Capture the cell that displays the provided text and extract its [x, y] central coordinate. 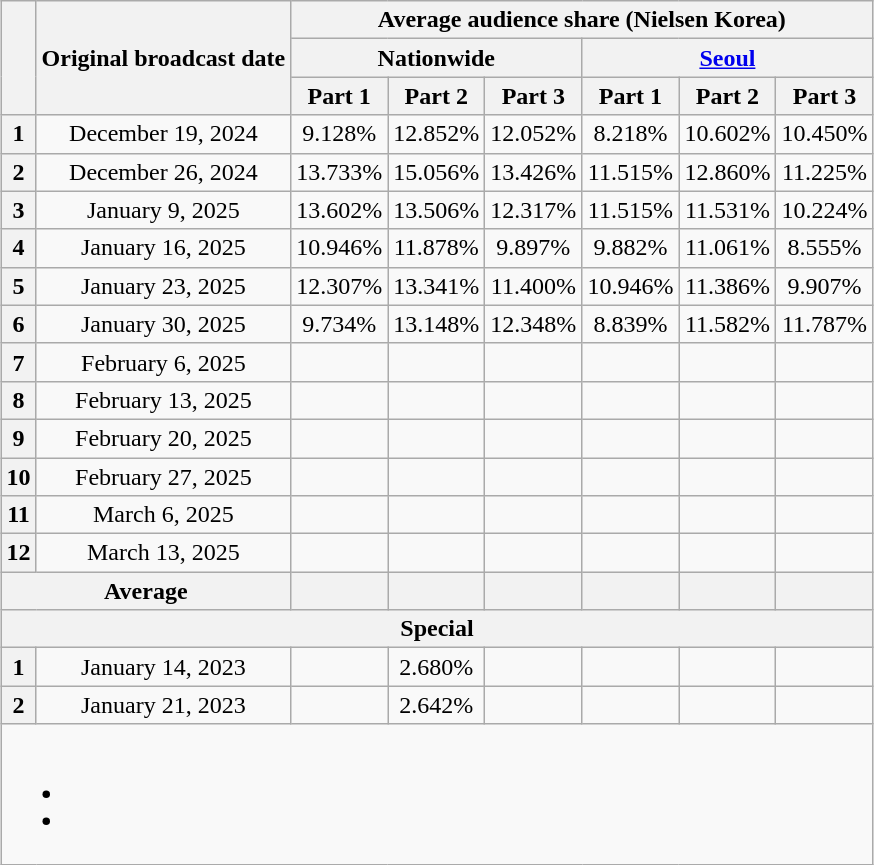
11.531% [728, 210]
9.897% [534, 248]
13.506% [436, 210]
5 [18, 286]
11.582% [728, 324]
9.128% [340, 134]
February 6, 2025 [164, 362]
9.907% [824, 286]
12.307% [340, 286]
10 [18, 477]
11.386% [728, 286]
3 [18, 210]
10.224% [824, 210]
January 30, 2025 [164, 324]
December 19, 2024 [164, 134]
Nationwide [436, 58]
January 9, 2025 [164, 210]
January 21, 2023 [164, 705]
15.056% [436, 172]
11.061% [728, 248]
13.148% [436, 324]
12 [18, 553]
January 16, 2025 [164, 248]
13.733% [340, 172]
March 13, 2025 [164, 553]
11 [18, 515]
2.680% [436, 667]
7 [18, 362]
9.734% [340, 324]
4 [18, 248]
Seoul [728, 58]
January 14, 2023 [164, 667]
Special [437, 629]
13.426% [534, 172]
12.852% [436, 134]
8.839% [630, 324]
11.787% [824, 324]
February 20, 2025 [164, 438]
March 6, 2025 [164, 515]
8.555% [824, 248]
Average [146, 591]
11.878% [436, 248]
9 [18, 438]
2.642% [436, 705]
10.602% [728, 134]
13.602% [340, 210]
Original broadcast date [164, 58]
11.225% [824, 172]
11.400% [534, 286]
8 [18, 400]
February 13, 2025 [164, 400]
Average audience share (Nielsen Korea) [582, 20]
13.341% [436, 286]
6 [18, 324]
December 26, 2024 [164, 172]
12.860% [728, 172]
10.450% [824, 134]
9.882% [630, 248]
February 27, 2025 [164, 477]
12.052% [534, 134]
12.348% [534, 324]
12.317% [534, 210]
8.218% [630, 134]
January 23, 2025 [164, 286]
